Extract the (x, y) coordinate from the center of the cell holding the provided text.  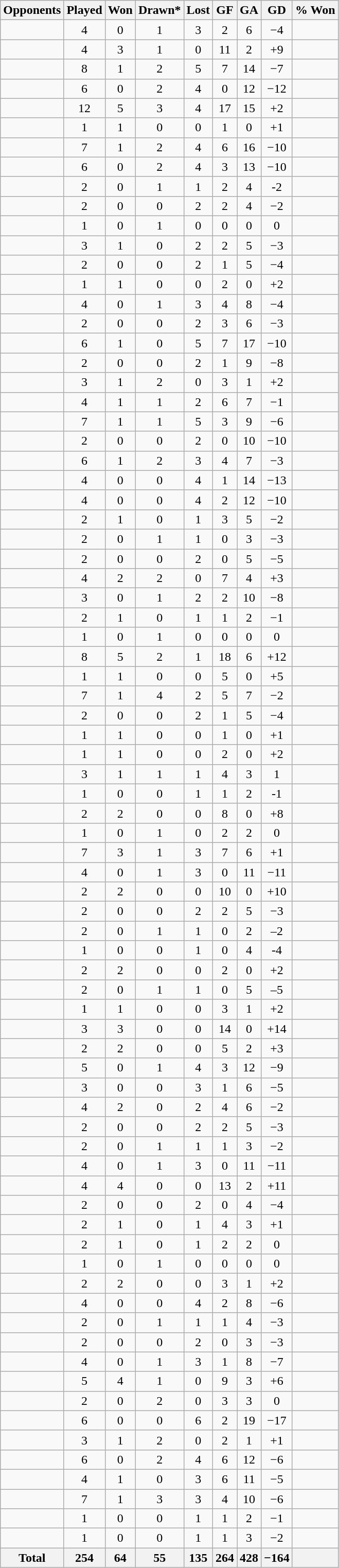
–5 (277, 990)
−12 (277, 89)
+6 (277, 1381)
428 (249, 1558)
135 (198, 1558)
16 (249, 147)
GD (277, 10)
Total (32, 1558)
Drawn* (159, 10)
−13 (277, 480)
+10 (277, 892)
Won (120, 10)
-4 (277, 950)
64 (120, 1558)
−164 (277, 1558)
GF (224, 10)
+9 (277, 49)
-1 (277, 794)
GA (249, 10)
+8 (277, 813)
55 (159, 1558)
Lost (198, 10)
+12 (277, 657)
−9 (277, 1068)
Opponents (32, 10)
−17 (277, 1420)
18 (224, 657)
+5 (277, 676)
% Won (315, 10)
-2 (277, 186)
–2 (277, 931)
+11 (277, 1185)
+14 (277, 1029)
264 (224, 1558)
19 (249, 1420)
Played (84, 10)
15 (249, 108)
254 (84, 1558)
